Return the (x, y) coordinate for the center point of the cell that contains the specified text.  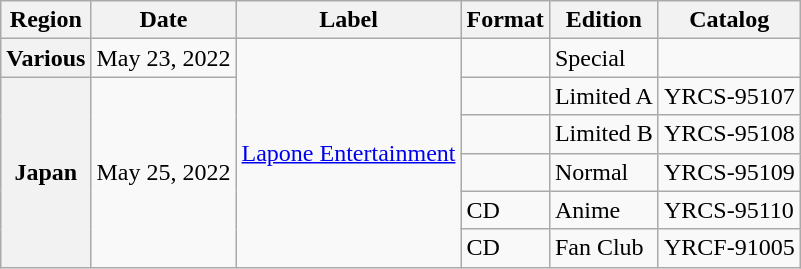
Limited A (604, 96)
YRCS-95107 (729, 96)
YRCF-91005 (729, 248)
Label (348, 20)
Japan (46, 172)
YRCS-95108 (729, 134)
Anime (604, 210)
May 23, 2022 (164, 58)
Normal (604, 172)
Various (46, 58)
Lapone Entertainment (348, 153)
Region (46, 20)
Catalog (729, 20)
Date (164, 20)
Edition (604, 20)
YRCS-95110 (729, 210)
Special (604, 58)
Limited B (604, 134)
May 25, 2022 (164, 172)
YRCS-95109 (729, 172)
Format (505, 20)
Fan Club (604, 248)
